Extract the (X, Y) coordinate from the center of the cell holding the provided text.  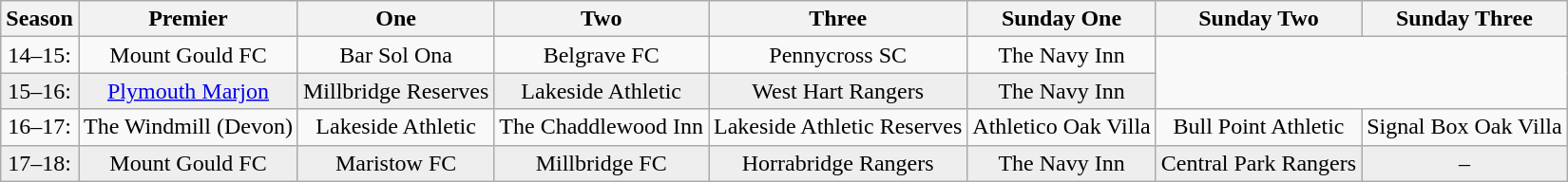
Sunday One (1061, 19)
The Windmill (Devon) (188, 127)
Central Park Rangers (1258, 163)
West Hart Rangers (838, 91)
Bull Point Athletic (1258, 127)
Sunday Two (1258, 19)
Season (40, 19)
14–15: (40, 55)
Horrabridge Rangers (838, 163)
– (1465, 163)
Three (838, 19)
17–18: (40, 163)
The Chaddlewood Inn (602, 127)
Signal Box Oak Villa (1465, 127)
Sunday Three (1465, 19)
Millbridge FC (602, 163)
Two (602, 19)
Athletico Oak Villa (1061, 127)
Pennycross SC (838, 55)
Bar Sol Ona (395, 55)
Plymouth Marjon (188, 91)
One (395, 19)
Lakeside Athletic Reserves (838, 127)
Millbridge Reserves (395, 91)
Belgrave FC (602, 55)
16–17: (40, 127)
Premier (188, 19)
15–16: (40, 91)
Maristow FC (395, 163)
